For the text-containing cell, return its midpoint in [x, y] coordinate format. 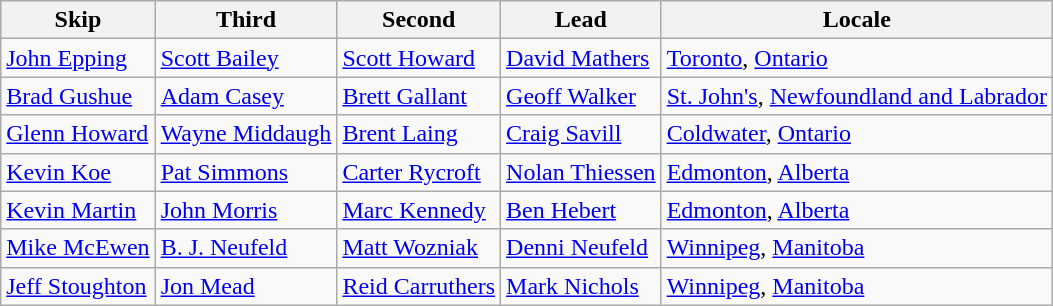
Denni Neufeld [582, 248]
Glenn Howard [78, 134]
Kevin Martin [78, 210]
Ben Hebert [582, 210]
Second [419, 20]
Marc Kennedy [419, 210]
Skip [78, 20]
Jon Mead [246, 286]
Matt Wozniak [419, 248]
John Morris [246, 210]
Nolan Thiessen [582, 172]
Mark Nichols [582, 286]
Lead [582, 20]
St. John's, Newfoundland and Labrador [856, 96]
Adam Casey [246, 96]
Brent Laing [419, 134]
Toronto, Ontario [856, 58]
Scott Bailey [246, 58]
Coldwater, Ontario [856, 134]
Mike McEwen [78, 248]
Jeff Stoughton [78, 286]
Carter Rycroft [419, 172]
Geoff Walker [582, 96]
Brett Gallant [419, 96]
B. J. Neufeld [246, 248]
Third [246, 20]
Pat Simmons [246, 172]
John Epping [78, 58]
Kevin Koe [78, 172]
Scott Howard [419, 58]
Craig Savill [582, 134]
Reid Carruthers [419, 286]
Wayne Middaugh [246, 134]
David Mathers [582, 58]
Brad Gushue [78, 96]
Locale [856, 20]
